Output the (x, y) coordinate of the center of the cell containing the given text.  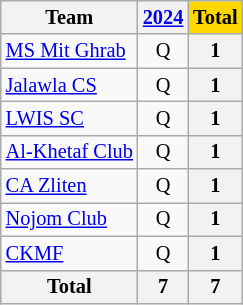
CKMF (70, 253)
CA Zliten (70, 186)
Nojom Club (70, 219)
LWIS SC (70, 118)
Al-Khetaf Club (70, 152)
Team (70, 17)
2024 (163, 17)
MS Mit Ghrab (70, 51)
Jalawla CS (70, 85)
